Provide the [x, y] coordinate of the cell's center where the given text is located.  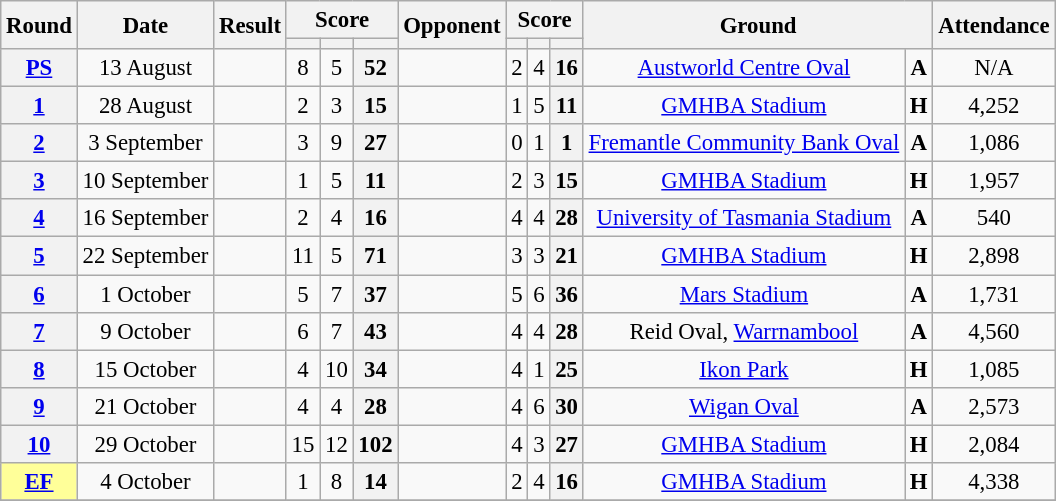
1,085 [994, 369]
PS [39, 68]
4,252 [994, 106]
14 [376, 482]
Date [145, 25]
Mars Stadium [744, 294]
25 [566, 369]
10 September [145, 181]
4,560 [994, 331]
540 [994, 219]
34 [376, 369]
12 [336, 444]
15 October [145, 369]
Ground [758, 25]
2,573 [994, 406]
22 September [145, 256]
Opponent [452, 25]
0 [517, 143]
102 [376, 444]
1 October [145, 294]
EF [39, 482]
Round [39, 25]
1,731 [994, 294]
N/A [994, 68]
36 [566, 294]
29 October [145, 444]
3 September [145, 143]
Fremantle Community Bank Oval [744, 143]
52 [376, 68]
University of Tasmania Stadium [744, 219]
1,086 [994, 143]
30 [566, 406]
Attendance [994, 25]
21 [566, 256]
Austworld Centre Oval [744, 68]
2,084 [994, 444]
4,338 [994, 482]
1,957 [994, 181]
9 October [145, 331]
Reid Oval, Warrnambool [744, 331]
37 [376, 294]
28 August [145, 106]
2,898 [994, 256]
16 September [145, 219]
Ikon Park [744, 369]
21 October [145, 406]
13 August [145, 68]
4 October [145, 482]
Wigan Oval [744, 406]
71 [376, 256]
43 [376, 331]
Result [250, 25]
